Return the [x, y] coordinate for the center point of the cell that contains the specified text.  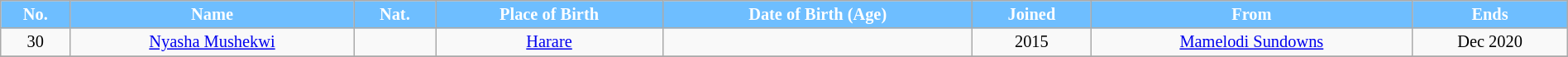
Ends [1490, 14]
Harare [549, 42]
2015 [1032, 42]
Nyasha Mushekwi [212, 42]
30 [36, 42]
Mamelodi Sundowns [1252, 42]
Name [212, 14]
Nat. [394, 14]
Date of Birth (Age) [817, 14]
Dec 2020 [1490, 42]
No. [36, 14]
Joined [1032, 14]
Place of Birth [549, 14]
From [1252, 14]
